Search for the cell housing the specified text and yield its [x, y] center coordinate. 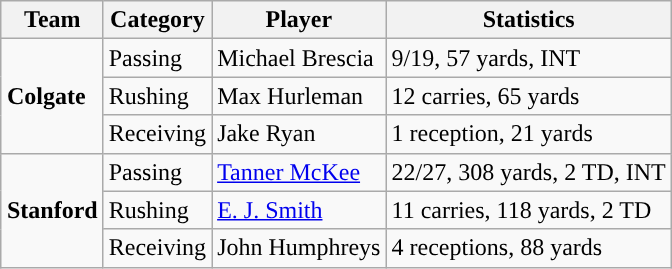
12 carries, 65 yards [528, 96]
11 carries, 118 yards, 2 TD [528, 210]
Michael Brescia [299, 58]
John Humphreys [299, 248]
4 receptions, 88 yards [528, 248]
E. J. Smith [299, 210]
Category [157, 20]
9/19, 57 yards, INT [528, 58]
Statistics [528, 20]
Tanner McKee [299, 172]
22/27, 308 yards, 2 TD, INT [528, 172]
Max Hurleman [299, 96]
Colgate [52, 96]
1 reception, 21 yards [528, 134]
Team [52, 20]
Stanford [52, 210]
Jake Ryan [299, 134]
Player [299, 20]
